Provide the [x, y] coordinate of the cell's center where the given text is located.  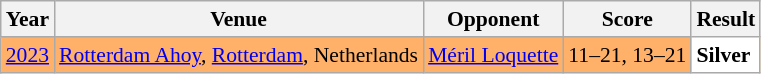
2023 [28, 55]
Venue [238, 19]
Silver [726, 55]
Year [28, 19]
Opponent [493, 19]
Méril Loquette [493, 55]
Rotterdam Ahoy, Rotterdam, Netherlands [238, 55]
Result [726, 19]
11–21, 13–21 [627, 55]
Score [627, 19]
